Identify which cell holds the provided text, then report its [X, Y] central coordinate. 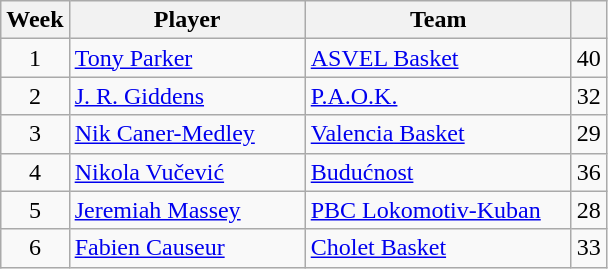
Week [35, 20]
2 [35, 96]
Player [187, 20]
Tony Parker [187, 58]
32 [588, 96]
Fabien Causeur [187, 248]
29 [588, 134]
6 [35, 248]
28 [588, 210]
Nik Caner-Medley [187, 134]
P.A.O.K. [438, 96]
Team [438, 20]
3 [35, 134]
PBC Lokomotiv-Kuban [438, 210]
J. R. Giddens [187, 96]
5 [35, 210]
Valencia Basket [438, 134]
40 [588, 58]
ASVEL Basket [438, 58]
36 [588, 172]
Jeremiah Massey [187, 210]
Cholet Basket [438, 248]
33 [588, 248]
Budućnost [438, 172]
Nikola Vučević [187, 172]
1 [35, 58]
4 [35, 172]
